Return the (X, Y) coordinate for the center point of the cell that contains the specified text.  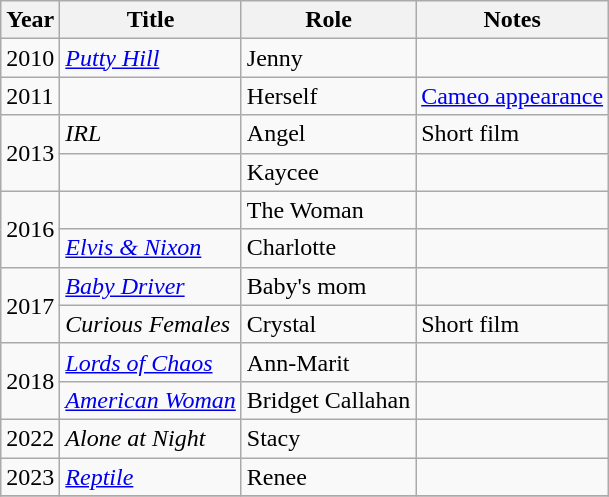
Jenny (328, 58)
Year (30, 20)
2018 (30, 381)
Herself (328, 96)
Charlotte (328, 248)
Kaycee (328, 172)
2022 (30, 438)
The Woman (328, 210)
Ann-Marit (328, 362)
2016 (30, 229)
Bridget Callahan (328, 400)
Cameo appearance (512, 96)
2023 (30, 477)
2017 (30, 305)
Stacy (328, 438)
Elvis & Nixon (151, 248)
Angel (328, 134)
Baby Driver (151, 286)
Notes (512, 20)
Alone at Night (151, 438)
2010 (30, 58)
Renee (328, 477)
IRL (151, 134)
Reptile (151, 477)
Title (151, 20)
Baby's mom (328, 286)
2013 (30, 153)
Crystal (328, 324)
Curious Females (151, 324)
Role (328, 20)
Lords of Chaos (151, 362)
2011 (30, 96)
American Woman (151, 400)
Putty Hill (151, 58)
